Output the [X, Y] coordinate of the center of the cell containing the given text.  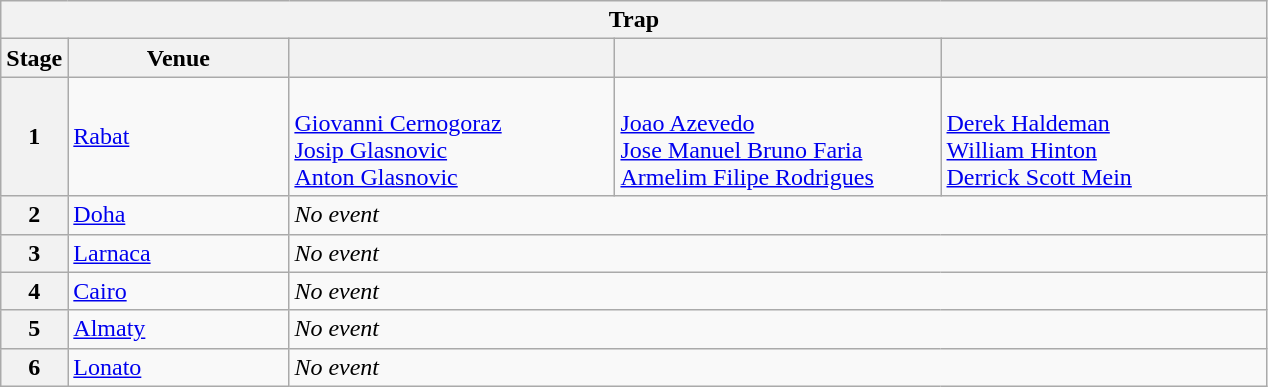
Giovanni Cernogoraz Josip Glasnovic Anton Glasnovic [452, 136]
5 [34, 329]
Larnaca [178, 253]
Stage [34, 58]
Trap [634, 20]
Cairo [178, 291]
2 [34, 215]
Venue [178, 58]
1 [34, 136]
Almaty [178, 329]
Derek Haldeman William Hinton Derrick Scott Mein [1104, 136]
Doha [178, 215]
Rabat [178, 136]
3 [34, 253]
Lonato [178, 367]
4 [34, 291]
Joao Azevedo Jose Manuel Bruno Faria Armelim Filipe Rodrigues [778, 136]
6 [34, 367]
